Search for the cell housing the specified text and yield its [x, y] center coordinate. 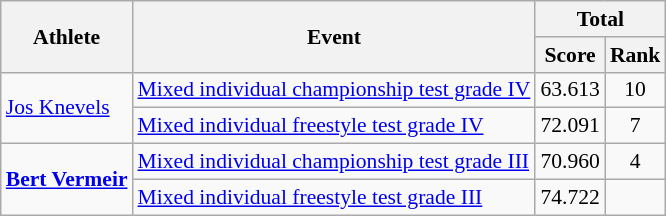
Total [600, 19]
Jos Knevels [67, 108]
4 [636, 162]
Rank [636, 55]
7 [636, 126]
63.613 [570, 90]
Mixed individual freestyle test grade IV [334, 126]
Bert Vermeir [67, 180]
10 [636, 90]
72.091 [570, 126]
Athlete [67, 36]
Score [570, 55]
Mixed individual freestyle test grade III [334, 197]
Mixed individual championship test grade IV [334, 90]
Mixed individual championship test grade III [334, 162]
70.960 [570, 162]
74.722 [570, 197]
Event [334, 36]
